Return (X, Y) of the center of cell containing provided text 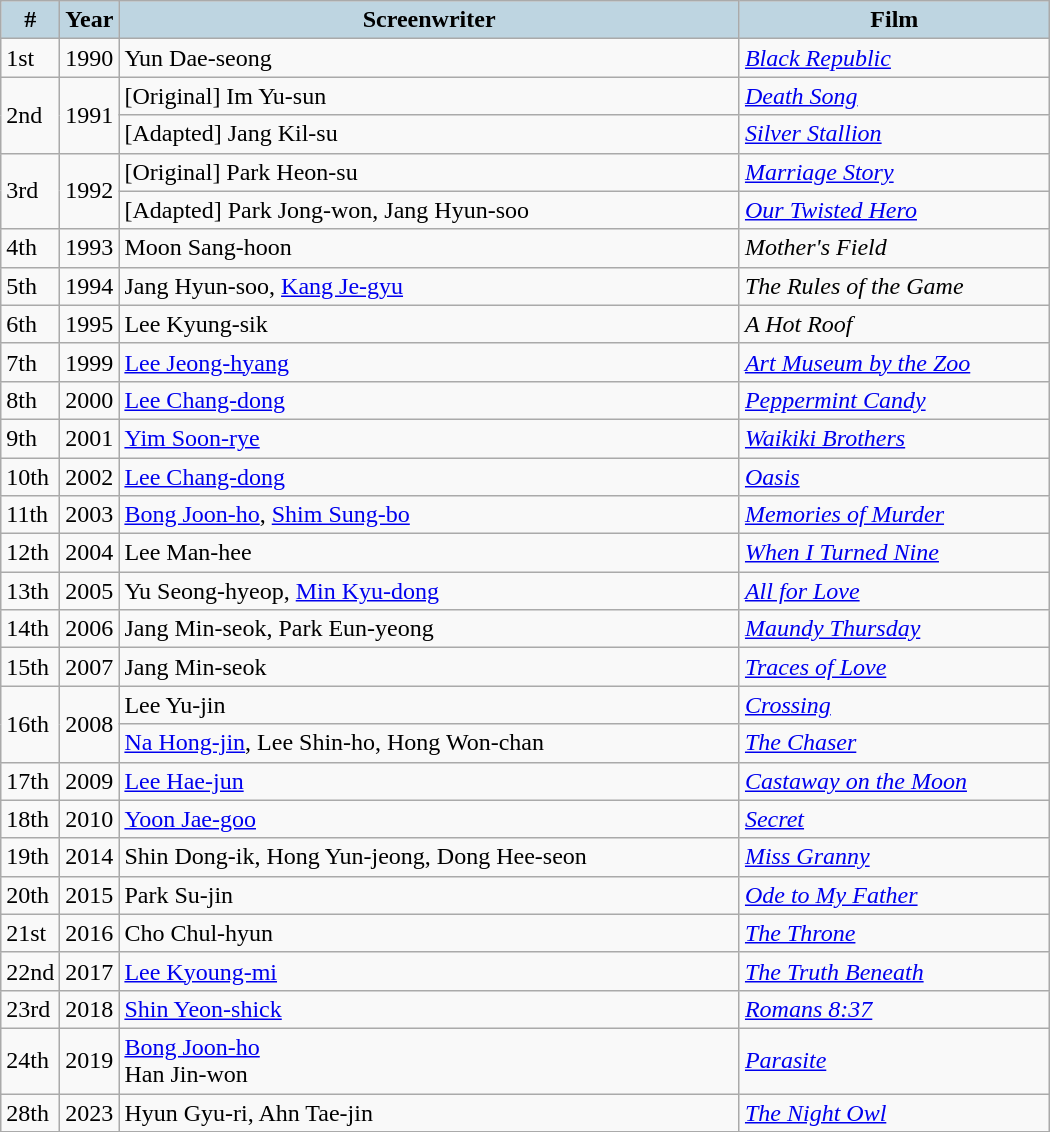
17th (30, 781)
2014 (90, 857)
Parasite (894, 1060)
Film (894, 20)
2007 (90, 667)
Romans 8:37 (894, 1009)
Our Twisted Hero (894, 210)
Yun Dae-seong (430, 58)
20th (30, 895)
Lee Man-hee (430, 553)
19th (30, 857)
Bong Joon-hoHan Jin-won (430, 1060)
3rd (30, 191)
Shin Yeon-shick (430, 1009)
Jang Min-seok, Park Eun-yeong (430, 629)
A Hot Roof (894, 324)
14th (30, 629)
2002 (90, 477)
2005 (90, 591)
[Original] Im Yu-sun (430, 96)
Art Museum by the Zoo (894, 362)
Memories of Murder (894, 515)
Marriage Story (894, 172)
1995 (90, 324)
23rd (30, 1009)
Bong Joon-ho, Shim Sung-bo (430, 515)
Hyun Gyu-ri, Ahn Tae-jin (430, 1113)
2019 (90, 1060)
8th (30, 400)
2003 (90, 515)
Shin Dong-ik, Hong Yun-jeong, Dong Hee-seon (430, 857)
The Rules of the Game (894, 286)
Death Song (894, 96)
Park Su-jin (430, 895)
1st (30, 58)
The Night Owl (894, 1113)
10th (30, 477)
The Chaser (894, 743)
1991 (90, 115)
2016 (90, 933)
1990 (90, 58)
Peppermint Candy (894, 400)
2017 (90, 971)
2023 (90, 1113)
7th (30, 362)
[Adapted] Park Jong-won, Jang Hyun-soo (430, 210)
All for Love (894, 591)
Black Republic (894, 58)
1992 (90, 191)
Silver Stallion (894, 134)
11th (30, 515)
Lee Kyung-sik (430, 324)
5th (30, 286)
Jang Hyun-soo, Kang Je-gyu (430, 286)
13th (30, 591)
Waikiki Brothers (894, 438)
2006 (90, 629)
Oasis (894, 477)
Lee Yu-jin (430, 705)
The Throne (894, 933)
2000 (90, 400)
2004 (90, 553)
Yim Soon-rye (430, 438)
Lee Kyoung-mi (430, 971)
Lee Jeong-hyang (430, 362)
Ode to My Father (894, 895)
When I Turned Nine (894, 553)
2008 (90, 724)
[Adapted] Jang Kil-su (430, 134)
6th (30, 324)
24th (30, 1060)
2010 (90, 819)
28th (30, 1113)
1994 (90, 286)
21st (30, 933)
Yu Seong-hyeop, Min Kyu-dong (430, 591)
Screenwriter (430, 20)
Jang Min-seok (430, 667)
9th (30, 438)
1999 (90, 362)
12th (30, 553)
1993 (90, 248)
2015 (90, 895)
Moon Sang-hoon (430, 248)
# (30, 20)
Mother's Field (894, 248)
2001 (90, 438)
22nd (30, 971)
16th (30, 724)
The Truth Beneath (894, 971)
Yoon Jae-goo (430, 819)
Year (90, 20)
4th (30, 248)
2009 (90, 781)
Lee Hae-jun (430, 781)
2018 (90, 1009)
18th (30, 819)
Na Hong-jin, Lee Shin-ho, Hong Won-chan (430, 743)
15th (30, 667)
Cho Chul-hyun (430, 933)
Crossing (894, 705)
Miss Granny (894, 857)
Traces of Love (894, 667)
Maundy Thursday (894, 629)
Secret (894, 819)
2nd (30, 115)
[Original] Park Heon-su (430, 172)
Castaway on the Moon (894, 781)
